Locate the cell with the specified text and output its [X, Y] center coordinate. 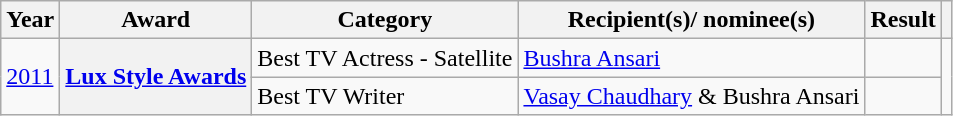
Award [156, 20]
Vasay Chaudhary & Bushra Ansari [692, 96]
2011 [30, 77]
Bushra Ansari [692, 58]
Category [385, 20]
Best TV Writer [385, 96]
Lux Style Awards [156, 77]
Best TV Actress - Satellite [385, 58]
Recipient(s)/ nominee(s) [692, 20]
Result [903, 20]
Year [30, 20]
